Extract the (X, Y) coordinate from the center of the cell holding the provided text.  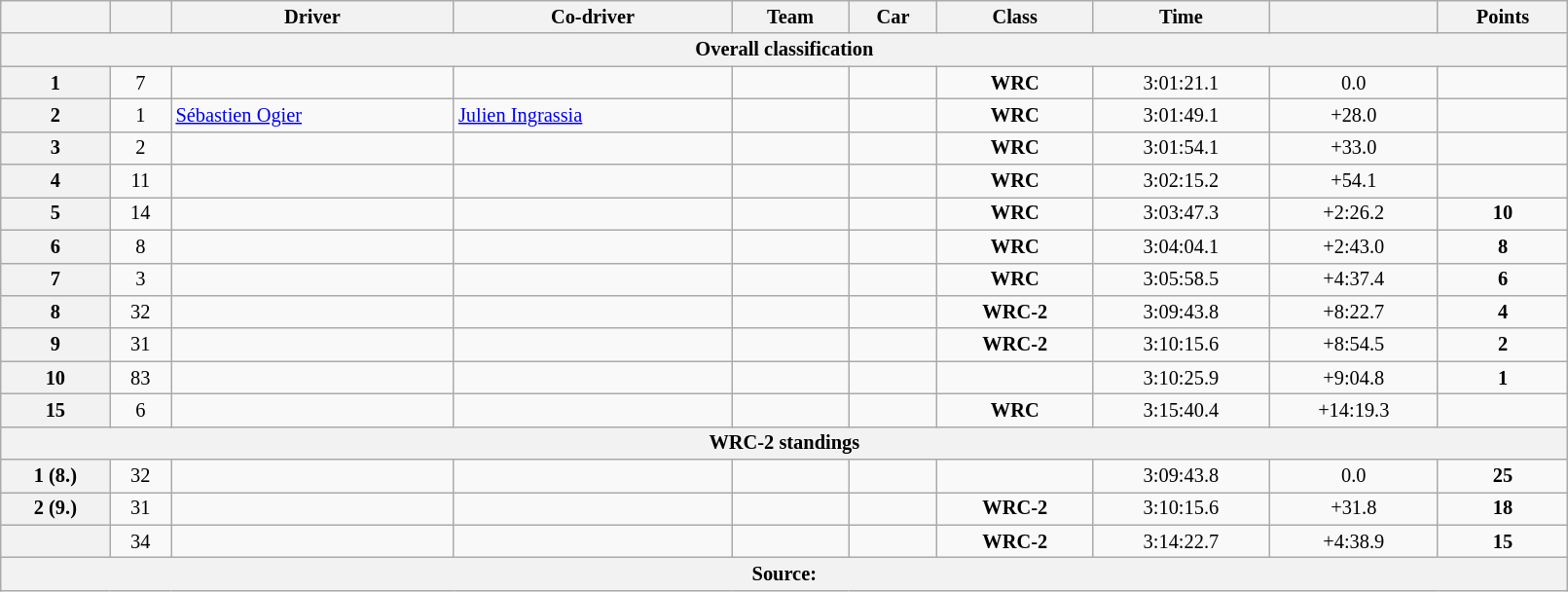
+9:04.8 (1353, 378)
+8:22.7 (1353, 312)
Class (1014, 17)
Points (1503, 17)
18 (1503, 508)
11 (140, 181)
3:02:15.2 (1181, 181)
Time (1181, 17)
+33.0 (1353, 148)
3:14:22.7 (1181, 541)
Car (893, 17)
Source: (784, 573)
+28.0 (1353, 115)
Overall classification (784, 50)
3:01:49.1 (1181, 115)
Team (790, 17)
3:10:25.9 (1181, 378)
3:01:54.1 (1181, 148)
5 (55, 213)
+31.8 (1353, 508)
+2:43.0 (1353, 246)
83 (140, 378)
+8:54.5 (1353, 345)
14 (140, 213)
3:03:47.3 (1181, 213)
1 (8.) (55, 476)
3:15:40.4 (1181, 410)
3:01:21.1 (1181, 83)
25 (1503, 476)
Julien Ingrassia (593, 115)
Driver (312, 17)
34 (140, 541)
+4:38.9 (1353, 541)
2 (9.) (55, 508)
Sébastien Ogier (312, 115)
+4:37.4 (1353, 279)
3:04:04.1 (1181, 246)
+14:19.3 (1353, 410)
3:05:58.5 (1181, 279)
WRC-2 standings (784, 443)
+54.1 (1353, 181)
9 (55, 345)
+2:26.2 (1353, 213)
Co-driver (593, 17)
